Scan for the cell matching the given text and deliver its (X, Y) coordinate at center. 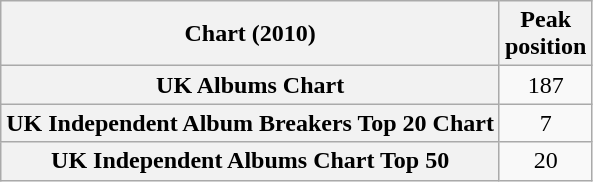
UK Independent Albums Chart Top 50 (250, 161)
Chart (2010) (250, 34)
UK Independent Album Breakers Top 20 Chart (250, 123)
7 (545, 123)
187 (545, 85)
Peakposition (545, 34)
20 (545, 161)
UK Albums Chart (250, 85)
